Extract the [x, y] coordinate from the center of the cell holding the provided text.  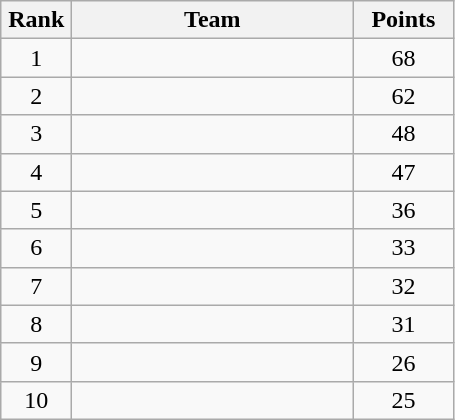
62 [404, 96]
Team [212, 20]
33 [404, 248]
1 [36, 58]
Rank [36, 20]
4 [36, 172]
5 [36, 210]
25 [404, 400]
8 [36, 324]
7 [36, 286]
47 [404, 172]
48 [404, 134]
26 [404, 362]
2 [36, 96]
Points [404, 20]
36 [404, 210]
6 [36, 248]
31 [404, 324]
32 [404, 286]
3 [36, 134]
10 [36, 400]
9 [36, 362]
68 [404, 58]
